From the cell containing the given text, extract its center point as (X, Y) coordinate. 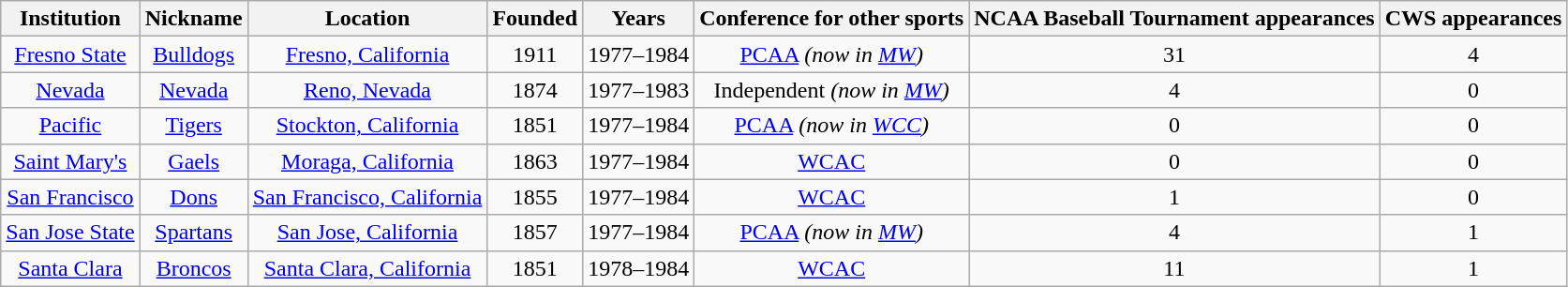
Reno, Nevada (367, 90)
San Jose State (70, 233)
Tigers (193, 126)
Fresno, California (367, 54)
San Jose, California (367, 233)
Conference for other sports (832, 19)
1874 (535, 90)
Spartans (193, 233)
Gaels (193, 161)
Saint Mary's (70, 161)
San Francisco, California (367, 197)
Founded (535, 19)
Location (367, 19)
Nickname (193, 19)
Bulldogs (193, 54)
PCAA (now in WCC) (832, 126)
Independent (now in MW) (832, 90)
1857 (535, 233)
1855 (535, 197)
Dons (193, 197)
San Francisco (70, 197)
Santa Clara, California (367, 268)
31 (1174, 54)
Years (639, 19)
11 (1174, 268)
Pacific (70, 126)
1911 (535, 54)
Institution (70, 19)
Fresno State (70, 54)
Stockton, California (367, 126)
1978–1984 (639, 268)
1977–1983 (639, 90)
Broncos (193, 268)
1863 (535, 161)
NCAA Baseball Tournament appearances (1174, 19)
Santa Clara (70, 268)
Moraga, California (367, 161)
CWS appearances (1473, 19)
